Return the [X, Y] coordinate for the center point of the cell that contains the specified text.  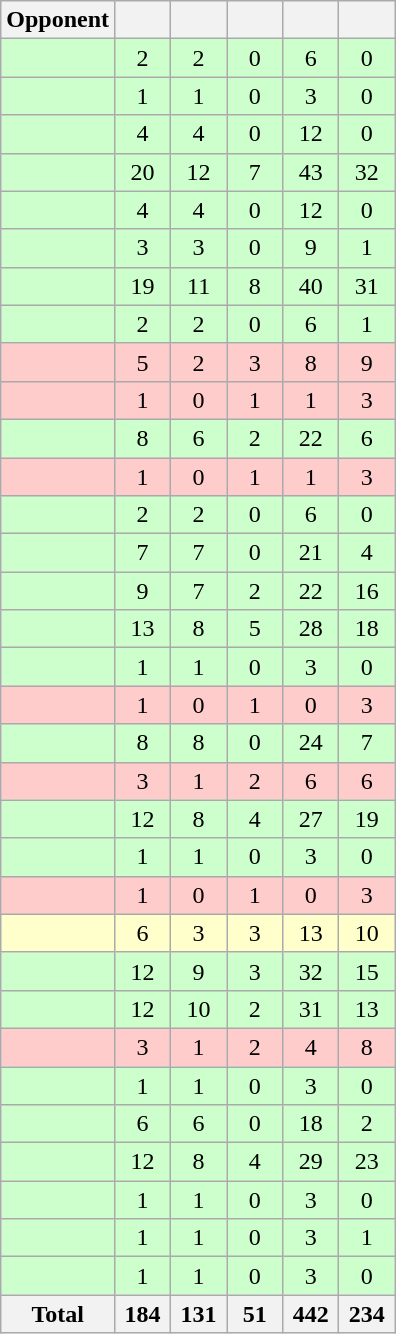
Opponent [58, 20]
Total [58, 1314]
51 [255, 1314]
184 [143, 1314]
27 [311, 819]
442 [311, 1314]
23 [367, 1162]
15 [367, 971]
234 [367, 1314]
43 [311, 172]
40 [311, 286]
20 [143, 172]
131 [199, 1314]
24 [311, 743]
28 [311, 629]
16 [367, 591]
21 [311, 553]
11 [199, 286]
29 [311, 1162]
